From the cell containing the given text, extract its center point as (x, y) coordinate. 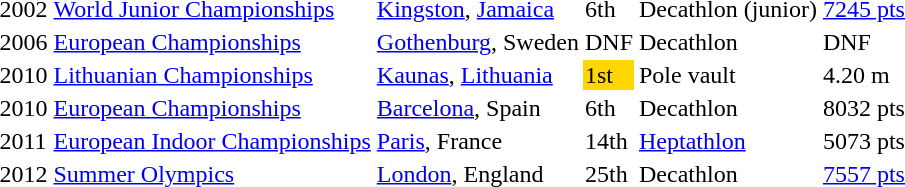
Barcelona, Spain (478, 108)
European Indoor Championships (212, 141)
Lithuanian Championships (212, 75)
Kaunas, Lithuania (478, 75)
Gothenburg, Sweden (478, 42)
DNF (608, 42)
6th (608, 108)
Heptathlon (728, 141)
Pole vault (728, 75)
1st (608, 75)
Paris, France (478, 141)
14th (608, 141)
